Scan for the cell matching the given text and deliver its [x, y] coordinate at center. 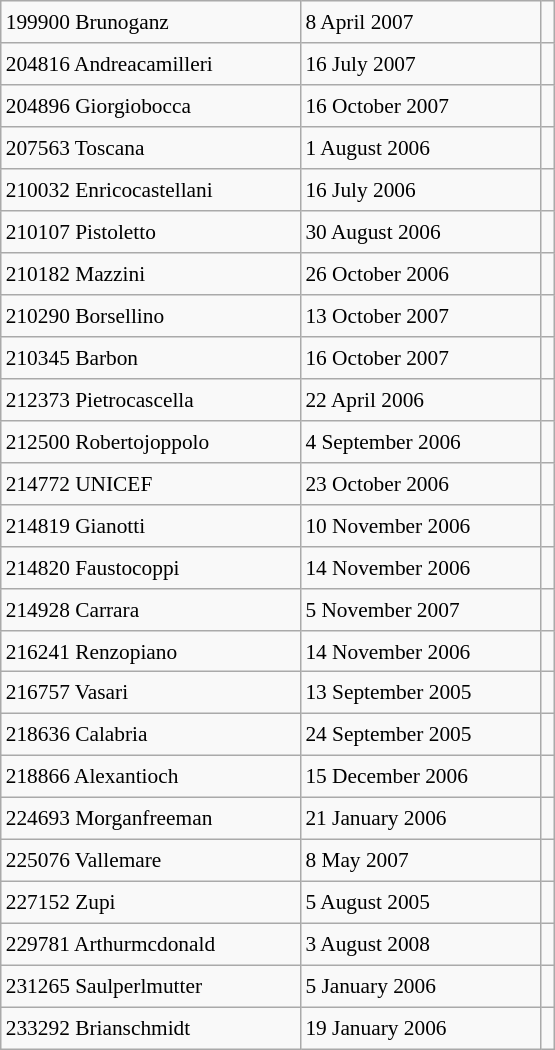
210107 Pistoletto [151, 232]
212500 Robertojoppolo [151, 441]
227152 Zupi [151, 903]
22 April 2006 [420, 399]
218866 Alexantioch [151, 777]
229781 Arthurmcdonald [151, 945]
16 July 2006 [420, 190]
23 October 2006 [420, 483]
5 November 2007 [420, 609]
210290 Borsellino [151, 316]
210182 Mazzini [151, 274]
233292 Brianschmidt [151, 1028]
210345 Barbon [151, 358]
24 September 2005 [420, 735]
3 August 2008 [420, 945]
204816 Andreacamilleri [151, 64]
13 October 2007 [420, 316]
214928 Carrara [151, 609]
8 May 2007 [420, 861]
207563 Toscana [151, 148]
8 April 2007 [420, 22]
218636 Calabria [151, 735]
210032 Enricocastellani [151, 190]
225076 Vallemare [151, 861]
4 September 2006 [420, 441]
21 January 2006 [420, 819]
214819 Gianotti [151, 525]
5 August 2005 [420, 903]
26 October 2006 [420, 274]
199900 Brunoganz [151, 22]
19 January 2006 [420, 1028]
204896 Giorgiobocca [151, 106]
30 August 2006 [420, 232]
13 September 2005 [420, 693]
214772 UNICEF [151, 483]
15 December 2006 [420, 777]
10 November 2006 [420, 525]
5 January 2006 [420, 986]
16 July 2007 [420, 64]
1 August 2006 [420, 148]
231265 Saulperlmutter [151, 986]
216757 Vasari [151, 693]
214820 Faustocoppi [151, 567]
224693 Morganfreeman [151, 819]
216241 Renzopiano [151, 651]
212373 Pietrocascella [151, 399]
